For the text-containing cell, return its midpoint in [x, y] coordinate format. 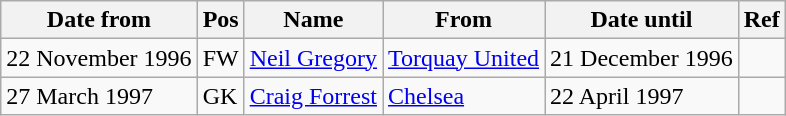
Craig Forrest [313, 96]
From [464, 20]
22 November 1996 [99, 58]
Chelsea [464, 96]
GK [220, 96]
Neil Gregory [313, 58]
21 December 1996 [642, 58]
Ref [762, 20]
FW [220, 58]
Torquay United [464, 58]
Date until [642, 20]
Date from [99, 20]
27 March 1997 [99, 96]
Name [313, 20]
22 April 1997 [642, 96]
Pos [220, 20]
